Scan for the cell matching the given text and deliver its (X, Y) coordinate at center. 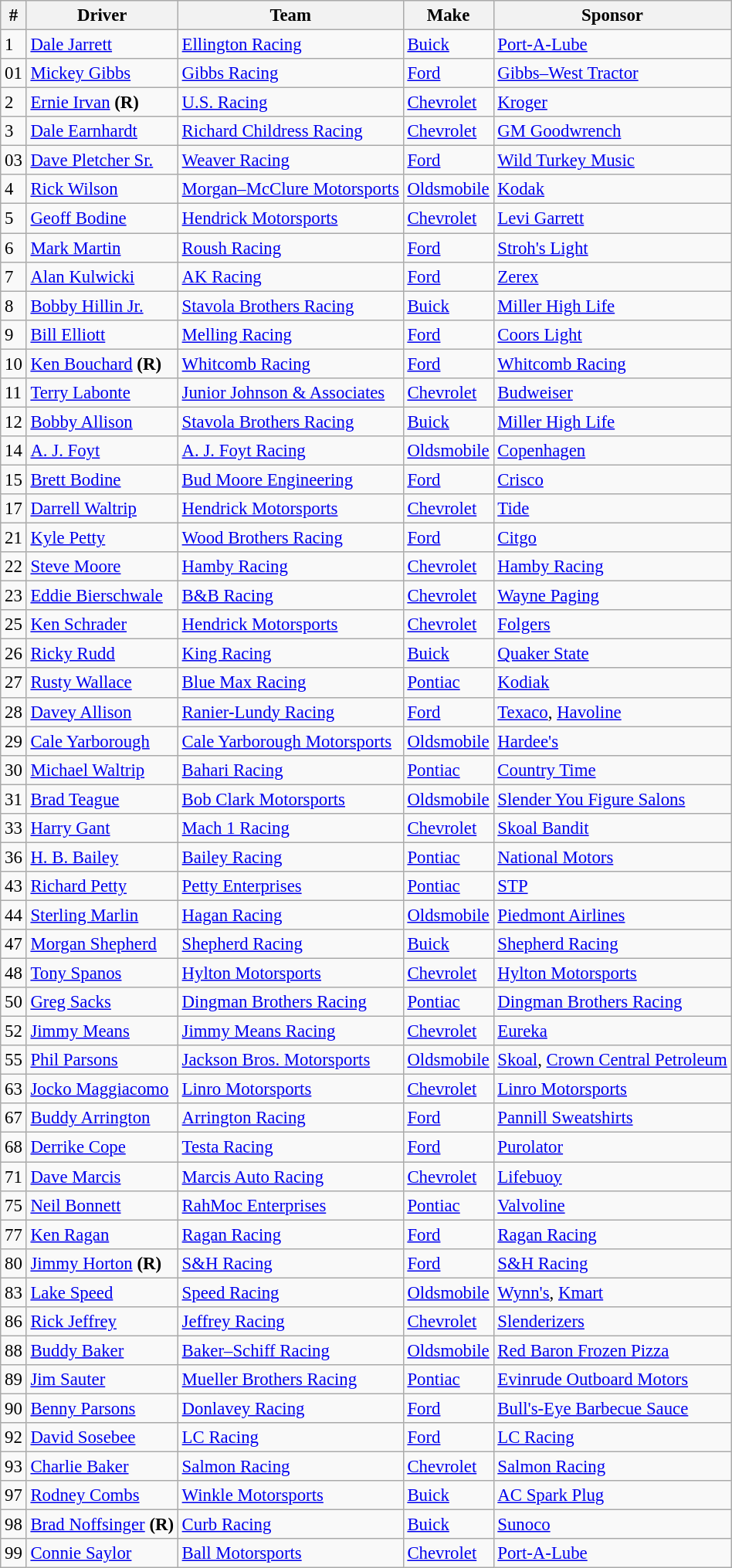
AC Spark Plug (612, 1495)
Rick Jeffrey (102, 1322)
# (14, 15)
Baker–Schiff Racing (290, 1350)
Tony Spanos (102, 974)
75 (14, 1205)
Greg Sacks (102, 1002)
Copenhagen (612, 451)
A. J. Foyt (102, 451)
Blue Max Racing (290, 683)
90 (14, 1408)
93 (14, 1467)
Valvoline (612, 1205)
Ellington Racing (290, 45)
Ken Bouchard (R) (102, 364)
28 (14, 712)
29 (14, 741)
Gibbs Racing (290, 73)
Buddy Baker (102, 1350)
Wynn's, Kmart (612, 1292)
23 (14, 596)
Marcis Auto Racing (290, 1177)
36 (14, 857)
12 (14, 422)
Kodiak (612, 683)
10 (14, 364)
99 (14, 1553)
Harry Gant (102, 828)
48 (14, 974)
47 (14, 944)
Alan Kulwicki (102, 276)
4 (14, 189)
Zerex (612, 276)
1 (14, 45)
Mach 1 Racing (290, 828)
Wild Turkey Music (612, 161)
Jimmy Horton (R) (102, 1263)
Mickey Gibbs (102, 73)
B&B Racing (290, 596)
6 (14, 248)
Piedmont Airlines (612, 915)
68 (14, 1147)
8 (14, 306)
Jocko Maggiacomo (102, 1089)
Citgo (612, 538)
Bobby Hillin Jr. (102, 306)
Sponsor (612, 15)
H. B. Bailey (102, 857)
Cale Yarborough (102, 741)
25 (14, 625)
Terry Labonte (102, 393)
STP (612, 886)
01 (14, 73)
Hardee's (612, 741)
Morgan–McClure Motorsports (290, 189)
Bill Elliott (102, 334)
Buddy Arrington (102, 1119)
Bud Moore Engineering (290, 479)
17 (14, 509)
Jimmy Means (102, 1031)
15 (14, 479)
22 (14, 567)
Sunoco (612, 1525)
Ball Motorsports (290, 1553)
AK Racing (290, 276)
Bahari Racing (290, 770)
Kodak (612, 189)
Geoff Bodine (102, 218)
Kyle Petty (102, 538)
5 (14, 218)
Petty Enterprises (290, 886)
Eddie Bierschwale (102, 596)
Lifebuoy (612, 1177)
Bailey Racing (290, 857)
Team (290, 15)
21 (14, 538)
Gibbs–West Tractor (612, 73)
Brad Noffsinger (R) (102, 1525)
Brett Bodine (102, 479)
Crisco (612, 479)
Folgers (612, 625)
David Sosebee (102, 1438)
Derrike Cope (102, 1147)
9 (14, 334)
Dave Pletcher Sr. (102, 161)
Jackson Bros. Motorsports (290, 1060)
Junior Johnson & Associates (290, 393)
Rusty Wallace (102, 683)
Wayne Paging (612, 596)
Ken Ragan (102, 1234)
Sterling Marlin (102, 915)
Jeffrey Racing (290, 1322)
Stroh's Light (612, 248)
Purolator (612, 1147)
Michael Waltrip (102, 770)
Weaver Racing (290, 161)
88 (14, 1350)
A. J. Foyt Racing (290, 451)
Mueller Brothers Racing (290, 1380)
Darrell Waltrip (102, 509)
Coors Light (612, 334)
86 (14, 1322)
Phil Parsons (102, 1060)
50 (14, 1002)
Skoal, Crown Central Petroleum (612, 1060)
89 (14, 1380)
77 (14, 1234)
Red Baron Frozen Pizza (612, 1350)
Charlie Baker (102, 1467)
92 (14, 1438)
63 (14, 1089)
Morgan Shepherd (102, 944)
Davey Allison (102, 712)
Testa Racing (290, 1147)
Dale Earnhardt (102, 131)
71 (14, 1177)
Country Time (612, 770)
55 (14, 1060)
Neil Bonnett (102, 1205)
U.S. Racing (290, 103)
98 (14, 1525)
44 (14, 915)
Benny Parsons (102, 1408)
Jimmy Means Racing (290, 1031)
14 (14, 451)
Skoal Bandit (612, 828)
Winkle Motorsports (290, 1495)
Make (448, 15)
Dale Jarrett (102, 45)
Ricky Rudd (102, 654)
97 (14, 1495)
Bull's-Eye Barbecue Sauce (612, 1408)
Jim Sauter (102, 1380)
Pannill Sweatshirts (612, 1119)
7 (14, 276)
67 (14, 1119)
Slenderizers (612, 1322)
Lake Speed (102, 1292)
Roush Racing (290, 248)
Cale Yarborough Motorsports (290, 741)
Quaker State (612, 654)
Arrington Racing (290, 1119)
Rodney Combs (102, 1495)
GM Goodwrench (612, 131)
Steve Moore (102, 567)
03 (14, 161)
Tide (612, 509)
Melling Racing (290, 334)
Budweiser (612, 393)
11 (14, 393)
33 (14, 828)
Wood Brothers Racing (290, 538)
National Motors (612, 857)
Hagan Racing (290, 915)
Richard Childress Racing (290, 131)
Levi Garrett (612, 218)
52 (14, 1031)
Slender You Figure Salons (612, 799)
King Racing (290, 654)
Richard Petty (102, 886)
83 (14, 1292)
Ranier-Lundy Racing (290, 712)
27 (14, 683)
Evinrude Outboard Motors (612, 1380)
30 (14, 770)
Rick Wilson (102, 189)
Ken Schrader (102, 625)
Connie Saylor (102, 1553)
Bob Clark Motorsports (290, 799)
26 (14, 654)
80 (14, 1263)
Bobby Allison (102, 422)
3 (14, 131)
43 (14, 886)
Curb Racing (290, 1525)
Donlavey Racing (290, 1408)
Speed Racing (290, 1292)
2 (14, 103)
Eureka (612, 1031)
31 (14, 799)
Brad Teague (102, 799)
Texaco, Havoline (612, 712)
Driver (102, 15)
Dave Marcis (102, 1177)
Mark Martin (102, 248)
RahMoc Enterprises (290, 1205)
Ernie Irvan (R) (102, 103)
Kroger (612, 103)
